Provide the [X, Y] coordinate of the cell's center where the given text is located.  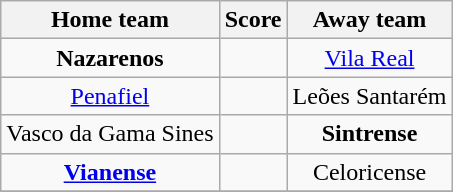
Penafiel [110, 96]
Leões Santarém [370, 96]
Vianense [110, 172]
Away team [370, 20]
Home team [110, 20]
Celoricense [370, 172]
Sintrense [370, 134]
Nazarenos [110, 58]
Vasco da Gama Sines [110, 134]
Score [253, 20]
Vila Real [370, 58]
